Provide the [X, Y] coordinate of the cell's center where the given text is located.  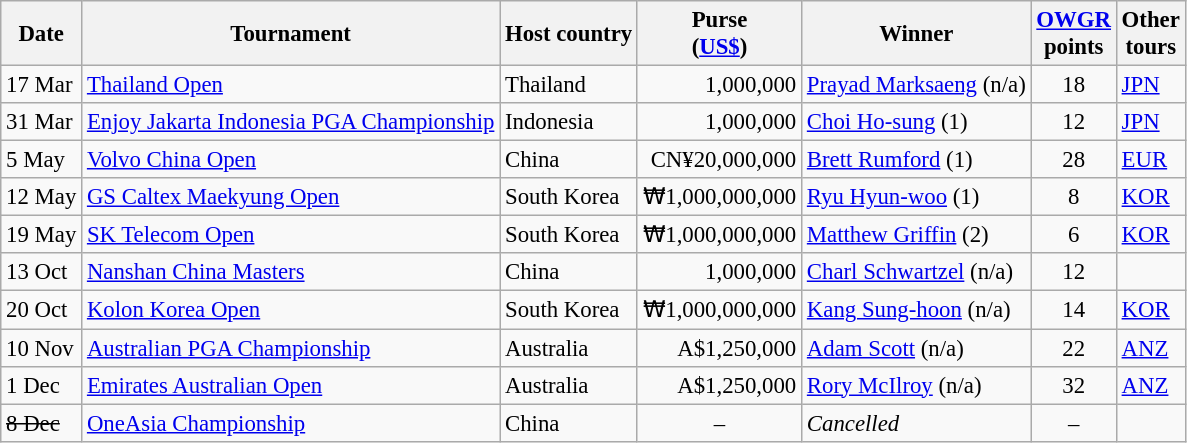
Matthew Griffin (2) [916, 235]
Purse(US$) [719, 34]
Volvo China Open [291, 160]
Host country [569, 34]
Adam Scott (n/a) [916, 348]
1 Dec [42, 385]
19 May [42, 235]
20 Oct [42, 310]
Indonesia [569, 122]
Emirates Australian Open [291, 385]
8 Dec [42, 423]
Brett Rumford (1) [916, 160]
17 Mar [42, 85]
Date [42, 34]
SK Telecom Open [291, 235]
14 [1074, 310]
Winner [916, 34]
Thailand [569, 85]
OWGRpoints [1074, 34]
12 May [42, 197]
13 Oct [42, 273]
Kang Sung-hoon (n/a) [916, 310]
Choi Ho-sung (1) [916, 122]
Prayad Marksaeng (n/a) [916, 85]
18 [1074, 85]
Enjoy Jakarta Indonesia PGA Championship [291, 122]
5 May [42, 160]
Nanshan China Masters [291, 273]
Australian PGA Championship [291, 348]
Thailand Open [291, 85]
31 Mar [42, 122]
Ryu Hyun-woo (1) [916, 197]
Tournament [291, 34]
22 [1074, 348]
Kolon Korea Open [291, 310]
10 Nov [42, 348]
28 [1074, 160]
Othertours [1150, 34]
6 [1074, 235]
Cancelled [916, 423]
EUR [1150, 160]
32 [1074, 385]
8 [1074, 197]
GS Caltex Maekyung Open [291, 197]
Charl Schwartzel (n/a) [916, 273]
CN¥20,000,000 [719, 160]
Rory McIlroy (n/a) [916, 385]
OneAsia Championship [291, 423]
